Pinpoint the cell where the given text exists, returning its [x, y] midpoint coordinate. 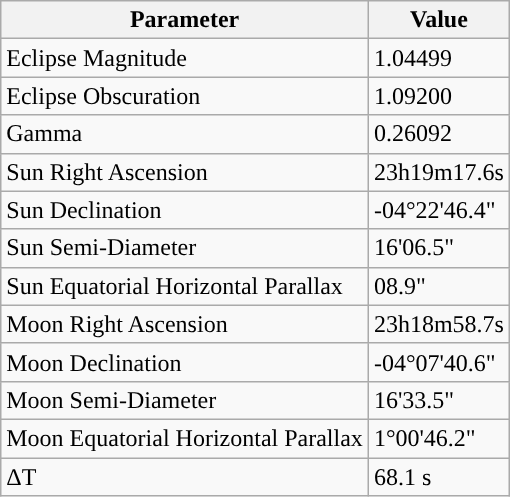
08.9" [438, 286]
1.04499 [438, 58]
Sun Right Ascension [185, 172]
16'33.5" [438, 400]
23h18m58.7s [438, 324]
16'06.5" [438, 248]
-04°22'46.4" [438, 210]
68.1 s [438, 477]
Moon Right Ascension [185, 324]
23h19m17.6s [438, 172]
Value [438, 20]
Sun Equatorial Horizontal Parallax [185, 286]
1°00'46.2" [438, 438]
-04°07'40.6" [438, 362]
Moon Declination [185, 362]
0.26092 [438, 134]
Sun Semi-Diameter [185, 248]
Gamma [185, 134]
Moon Semi-Diameter [185, 400]
ΔT [185, 477]
1.09200 [438, 96]
Eclipse Obscuration [185, 96]
Eclipse Magnitude [185, 58]
Sun Declination [185, 210]
Parameter [185, 20]
Moon Equatorial Horizontal Parallax [185, 438]
